Return (x, y) of the center of cell containing provided text 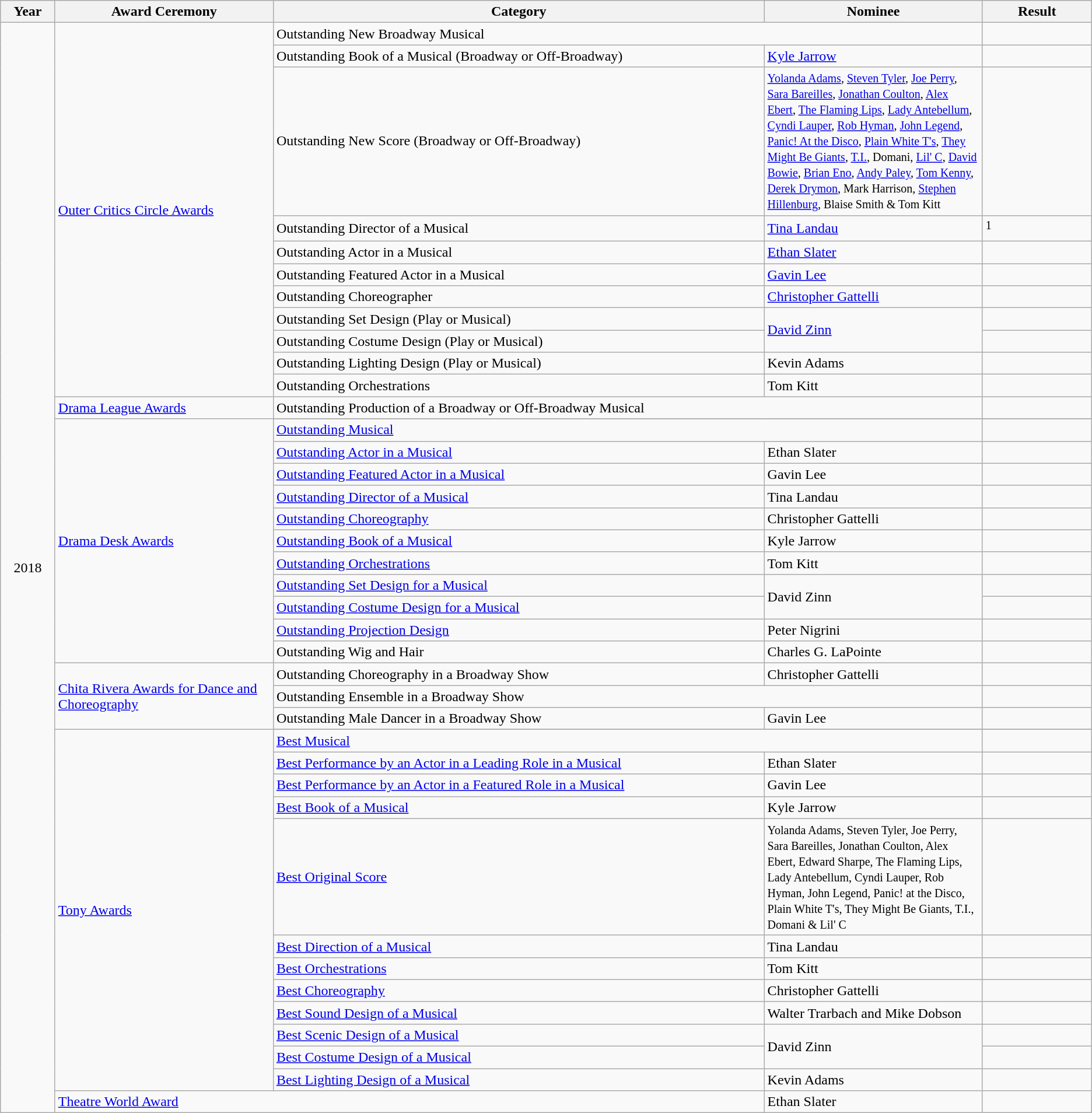
Drama League Awards (164, 408)
Best Original Score (519, 877)
Outstanding Projection Design (519, 630)
Walter Trarbach and Mike Dobson (873, 1013)
Best Sound Design of a Musical (519, 1013)
Charles G. LaPointe (873, 652)
Best Musical (628, 741)
Outstanding Costume Design for a Musical (519, 608)
Best Performance by an Actor in a Leading Role in a Musical (519, 763)
Nominee (873, 12)
Best Scenic Design of a Musical (519, 1035)
Year (28, 12)
Outstanding Choreography (519, 519)
Best Orchestrations (519, 968)
Outstanding Book of a Musical (519, 541)
Outstanding Set Design for a Musical (519, 585)
Outstanding Lighting Design (Play or Musical) (519, 363)
Best Costume Design of a Musical (519, 1058)
Outer Critics Circle Awards (164, 210)
Best Direction of a Musical (519, 946)
Outstanding Choreographer (519, 297)
Outstanding Male Dancer in a Broadway Show (519, 719)
Best Performance by an Actor in a Featured Role in a Musical (519, 785)
Best Choreography (519, 991)
Award Ceremony (164, 12)
Category (519, 12)
Theatre World Award (409, 1102)
Drama Desk Awards (164, 541)
Outstanding Book of a Musical (Broadway or Off-Broadway) (519, 56)
Result (1037, 12)
Outstanding Choreography in a Broadway Show (519, 674)
Outstanding Costume Design (Play or Musical) (519, 341)
Tony Awards (164, 910)
Outstanding Wig and Hair (519, 652)
Outstanding New Score (Broadway or Off-Broadway) (519, 141)
Outstanding Ensemble in a Broadway Show (628, 696)
1 (1037, 229)
Best Lighting Design of a Musical (519, 1080)
Outstanding Set Design (Play or Musical) (519, 319)
Chita Rivera Awards for Dance and Choreography (164, 696)
Best Book of a Musical (519, 807)
Outstanding Musical (628, 430)
Peter Nigrini (873, 630)
2018 (28, 568)
Outstanding Production of a Broadway or Off-Broadway Musical (628, 408)
Outstanding New Broadway Musical (628, 34)
